For the text-containing cell, return its midpoint in [x, y] coordinate format. 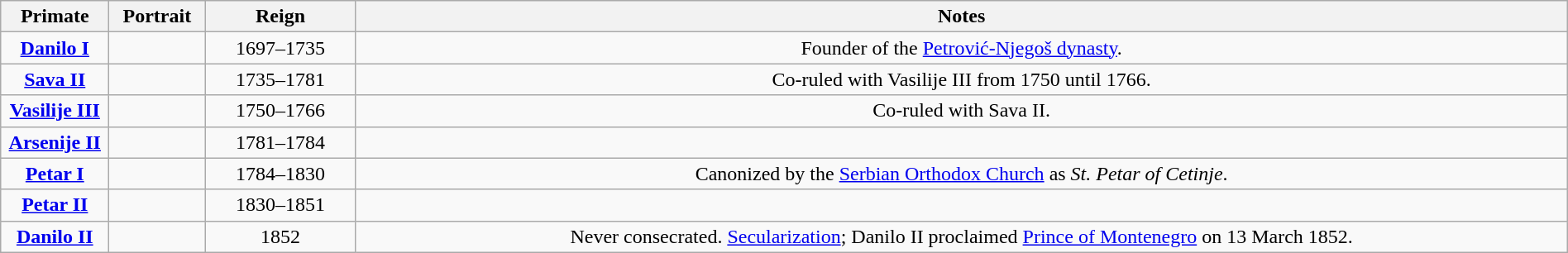
Reign [280, 17]
1784–1830 [280, 174]
1852 [280, 236]
1781–1784 [280, 142]
1735–1781 [280, 79]
Arsenije II [55, 142]
Danilo I [55, 48]
Never consecrated. Secularization; Danilo II proclaimed Prince of Montenegro on 13 March 1852. [961, 236]
Vasilije III [55, 111]
Petar II [55, 205]
Petar I [55, 174]
Primate [55, 17]
Sava II [55, 79]
Notes [961, 17]
1750–1766 [280, 111]
Portrait [157, 17]
Danilo II [55, 236]
1830–1851 [280, 205]
1697–1735 [280, 48]
Founder of the Petrović-Njegoš dynasty. [961, 48]
Canonized by the Serbian Orthodox Church as St. Petar of Cetinje. [961, 174]
Co-ruled with Sava II. [961, 111]
Co-ruled with Vasilije III from 1750 until 1766. [961, 79]
